Return (X, Y) of the center of cell containing provided text 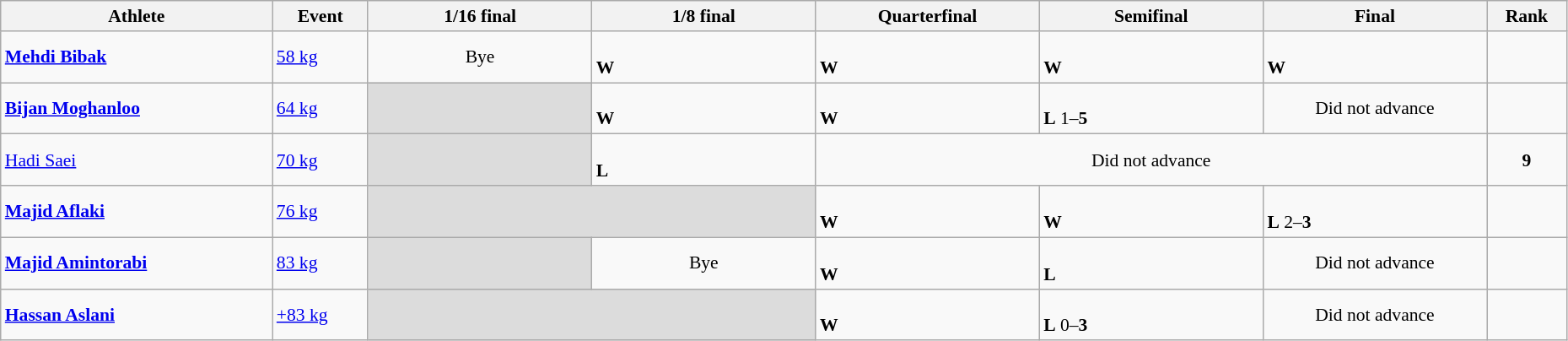
83 kg (321, 263)
Mehdi Bibak (137, 57)
Bijan Moghanloo (137, 108)
1/8 final (703, 16)
Hadi Saei (137, 160)
Athlete (137, 16)
Final (1375, 16)
Majid Aflaki (137, 211)
L 0–3 (1150, 314)
1/16 final (479, 16)
Majid Amintorabi (137, 263)
Event (321, 16)
Quarterfinal (928, 16)
70 kg (321, 160)
9 (1527, 160)
58 kg (321, 57)
64 kg (321, 108)
L 1–5 (1150, 108)
+83 kg (321, 314)
L 2–3 (1375, 211)
76 kg (321, 211)
Semifinal (1150, 16)
Hassan Aslani (137, 314)
Rank (1527, 16)
